Return the (X, Y) coordinate for the center point of the cell that contains the specified text.  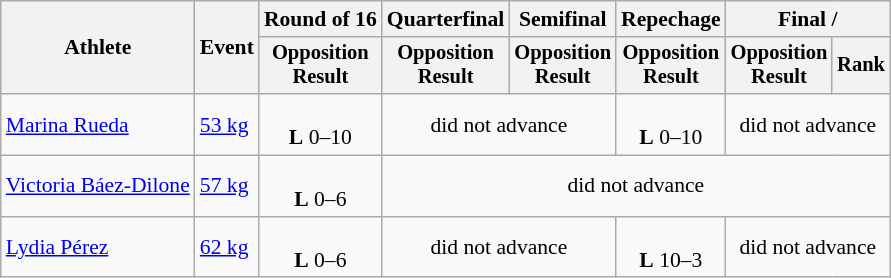
Athlete (98, 48)
53 kg (227, 124)
Repechage (671, 19)
Marina Rueda (98, 124)
Final / (808, 19)
Round of 16 (320, 19)
Semifinal (562, 19)
Rank (861, 66)
Event (227, 48)
57 kg (227, 186)
Quarterfinal (446, 19)
62 kg (227, 248)
Victoria Báez-Dilone (98, 186)
L 10–3 (671, 248)
Lydia Pérez (98, 248)
